Find where the given text appears and provide that cell's center as (X, Y) coordinate. 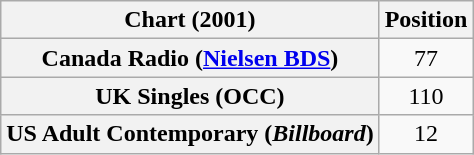
Position (426, 20)
77 (426, 58)
110 (426, 96)
Chart (2001) (190, 20)
US Adult Contemporary (Billboard) (190, 134)
UK Singles (OCC) (190, 96)
Canada Radio (Nielsen BDS) (190, 58)
12 (426, 134)
